Search for the cell housing the specified text and yield its [X, Y] center coordinate. 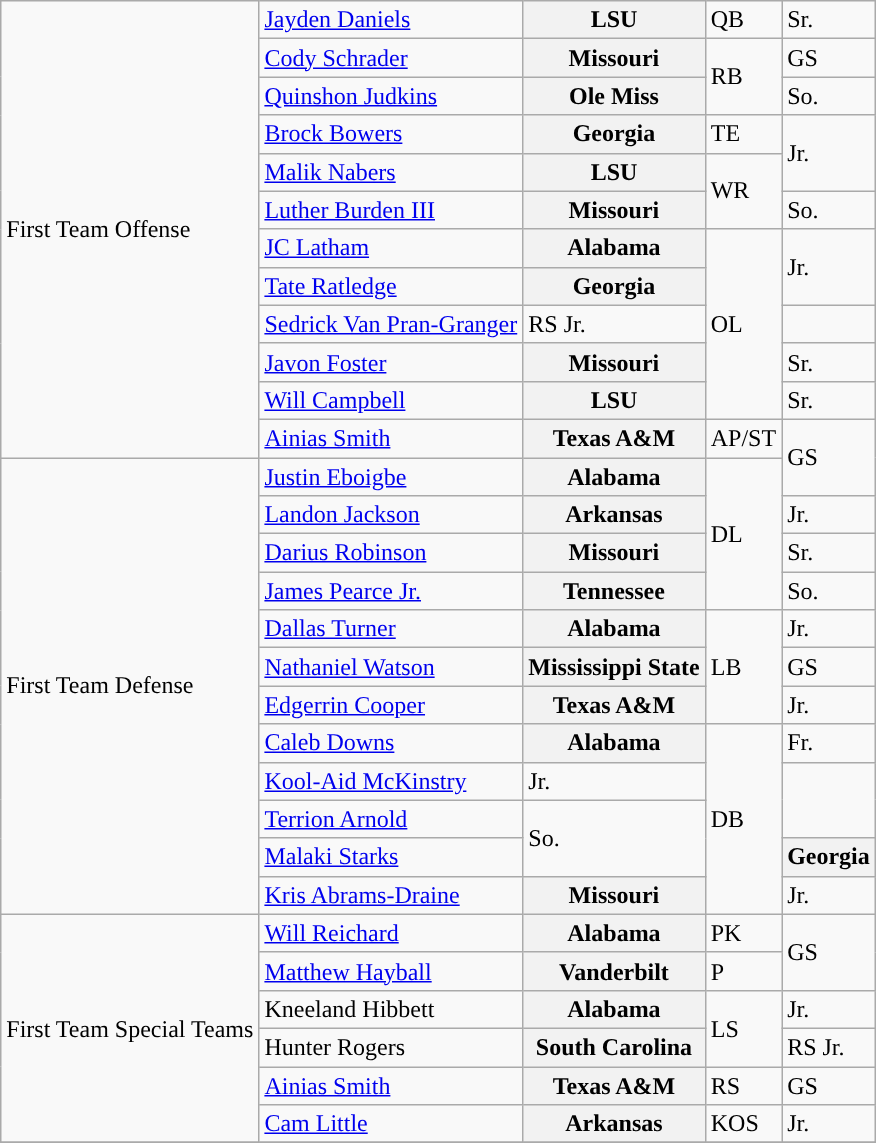
Luther Burden III [391, 210]
LB [743, 667]
RB [743, 77]
Javon Foster [391, 362]
Terrion Arnold [391, 819]
Mississippi State [614, 667]
James Pearce Jr. [391, 591]
Will Campbell [391, 400]
Ole Miss [614, 96]
OL [743, 324]
Kris Abrams-Draine [391, 895]
South Carolina [614, 1047]
Dallas Turner [391, 629]
LS [743, 1028]
Caleb Downs [391, 743]
DB [743, 819]
KOS [743, 1124]
PK [743, 933]
Landon Jackson [391, 515]
Darius Robinson [391, 553]
WR [743, 191]
Matthew Hayball [391, 971]
Justin Eboigbe [391, 477]
AP/ST [743, 438]
DL [743, 534]
Kool-Aid McKinstry [391, 781]
TE [743, 134]
RS [743, 1085]
Kneeland Hibbett [391, 1009]
Vanderbilt [614, 971]
Will Reichard [391, 933]
Cam Little [391, 1124]
Quinshon Judkins [391, 96]
Nathaniel Watson [391, 667]
Brock Bowers [391, 134]
P [743, 971]
First Team Special Teams [130, 1028]
First Team Offense [130, 230]
Tennessee [614, 591]
Cody Schrader [391, 58]
JC Latham [391, 248]
Tate Ratledge [391, 286]
Malik Nabers [391, 172]
First Team Defense [130, 686]
QB [743, 20]
Hunter Rogers [391, 1047]
Malaki Starks [391, 857]
Sedrick Van Pran-Granger [391, 324]
Jayden Daniels [391, 20]
Edgerrin Cooper [391, 705]
Fr. [829, 743]
